Output the (X, Y) coordinate of the center of the cell containing the given text.  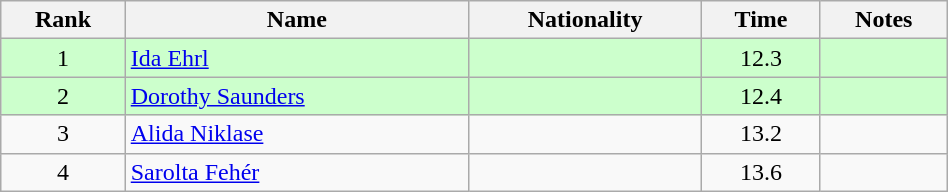
Time (762, 20)
Nationality (584, 20)
13.2 (762, 134)
Rank (63, 20)
Dorothy Saunders (296, 96)
12.4 (762, 96)
12.3 (762, 58)
Sarolta Fehér (296, 172)
Alida Niklase (296, 134)
Ida Ehrl (296, 58)
2 (63, 96)
Name (296, 20)
3 (63, 134)
Notes (884, 20)
13.6 (762, 172)
1 (63, 58)
4 (63, 172)
